For the text-containing cell, return its midpoint in [X, Y] coordinate format. 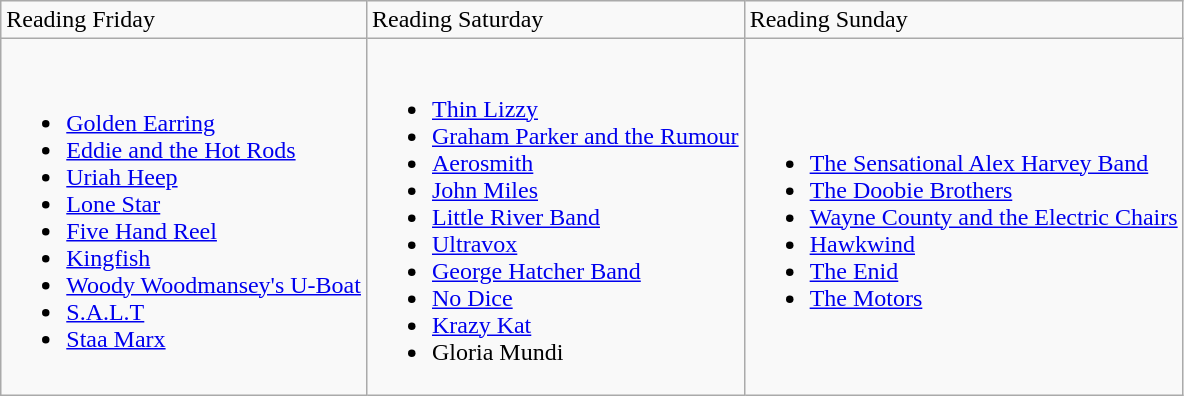
Reading Friday [184, 20]
Reading Sunday [964, 20]
Reading Saturday [555, 20]
Thin LizzyGraham Parker and the RumourAerosmithJohn MilesLittle River BandUltravoxGeorge Hatcher BandNo DiceKrazy KatGloria Mundi [555, 217]
Golden EarringEddie and the Hot RodsUriah HeepLone StarFive Hand ReelKingfishWoody Woodmansey's U-BoatS.A.L.TStaa Marx [184, 217]
The Sensational Alex Harvey BandThe Doobie BrothersWayne County and the Electric ChairsHawkwindThe EnidThe Motors [964, 217]
